Provide the [X, Y] coordinate of the cell's center where the given text is located.  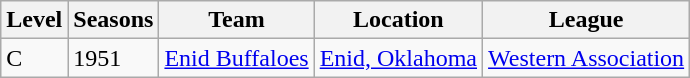
League [586, 20]
Seasons [114, 20]
Location [398, 20]
C [34, 58]
Enid Buffaloes [236, 58]
Enid, Oklahoma [398, 58]
Western Association [586, 58]
1951 [114, 58]
Level [34, 20]
Team [236, 20]
